From the cell containing the given text, extract its center point as (X, Y) coordinate. 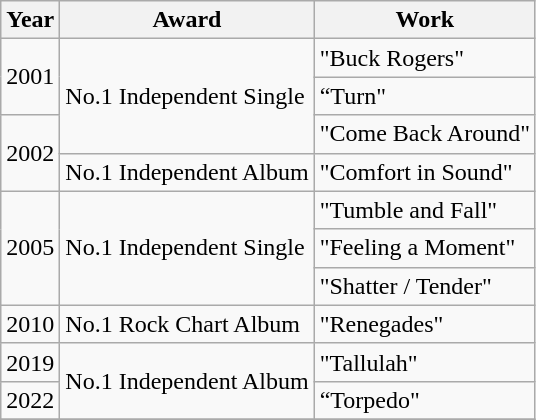
“Turn" (424, 96)
"Shatter / Tender" (424, 286)
"Tallulah" (424, 362)
"Buck Rogers" (424, 58)
2010 (30, 324)
2019 (30, 362)
Work (424, 20)
Award (187, 20)
2002 (30, 153)
2001 (30, 77)
"Comfort in Sound" (424, 172)
2022 (30, 400)
“Torpedo" (424, 400)
Year (30, 20)
"Feeling a Moment" (424, 248)
"Renegades" (424, 324)
No.1 Rock Chart Album (187, 324)
"Come Back Around" (424, 134)
"Tumble and Fall" (424, 210)
2005 (30, 248)
